Find where the given text appears and provide that cell's center as (x, y) coordinate. 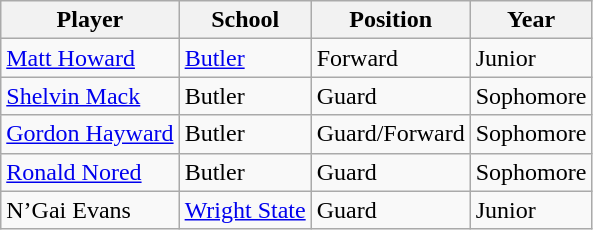
Guard/Forward (390, 134)
Position (390, 20)
Wright State (245, 210)
Player (90, 20)
Year (531, 20)
Forward (390, 58)
School (245, 20)
Gordon Hayward (90, 134)
N’Gai Evans (90, 210)
Shelvin Mack (90, 96)
Matt Howard (90, 58)
Ronald Nored (90, 172)
